Capture the cell that displays the provided text and extract its (X, Y) central coordinate. 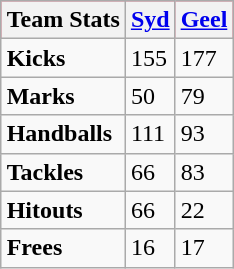
Geel (204, 20)
Tackles (63, 172)
Kicks (63, 58)
177 (204, 58)
Handballs (63, 134)
Marks (63, 96)
16 (150, 248)
Syd (150, 20)
93 (204, 134)
Hitouts (63, 210)
83 (204, 172)
22 (204, 210)
Frees (63, 248)
155 (150, 58)
17 (204, 248)
111 (150, 134)
79 (204, 96)
Team Stats (63, 20)
50 (150, 96)
